Locate the cell with the specified text and output its [X, Y] center coordinate. 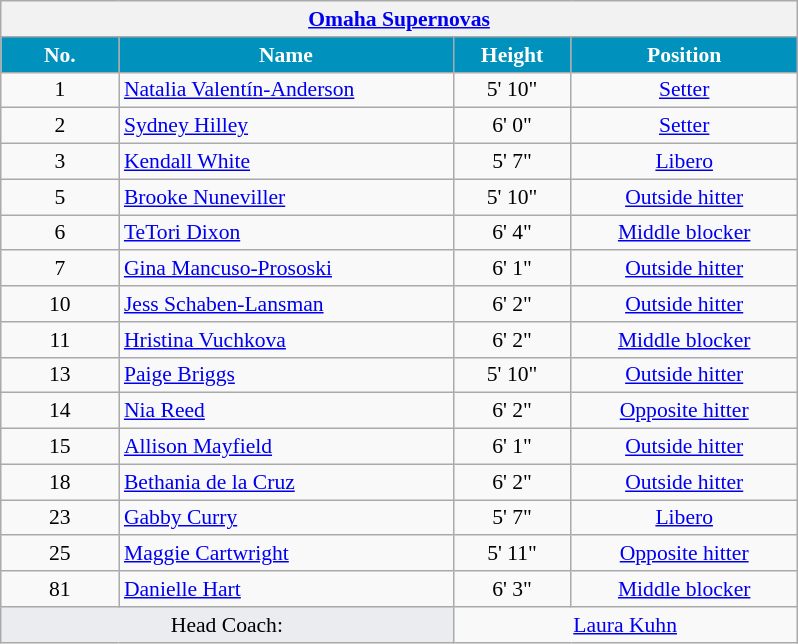
5' 11" [512, 554]
23 [60, 518]
Sydney Hilley [286, 126]
11 [60, 340]
Gabby Curry [286, 518]
Danielle Hart [286, 589]
Omaha Supernovas [399, 19]
Name [286, 55]
Nia Reed [286, 411]
Position [684, 55]
Allison Mayfield [286, 447]
18 [60, 482]
Gina Mancuso-Prososki [286, 269]
3 [60, 162]
No. [60, 55]
14 [60, 411]
Head Coach: [227, 625]
6 [60, 233]
13 [60, 375]
Bethania de la Cruz [286, 482]
10 [60, 304]
Kendall White [286, 162]
TeTori Dixon [286, 233]
81 [60, 589]
Brooke Nuneviller [286, 197]
1 [60, 90]
6' 0" [512, 126]
Jess Schaben-Lansman [286, 304]
6' 4" [512, 233]
25 [60, 554]
Paige Briggs [286, 375]
2 [60, 126]
Laura Kuhn [625, 625]
Maggie Cartwright [286, 554]
6' 3" [512, 589]
Natalia Valentín-Anderson [286, 90]
7 [60, 269]
Height [512, 55]
Hristina Vuchkova [286, 340]
15 [60, 447]
5 [60, 197]
